Detect which cell encompasses the target text, then output its [X, Y] center coordinate. 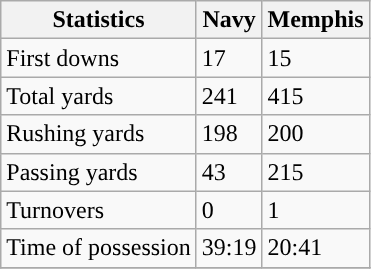
First downs [99, 58]
Navy [229, 20]
20:41 [316, 248]
Memphis [316, 20]
Total yards [99, 96]
0 [229, 210]
Turnovers [99, 210]
215 [316, 172]
Rushing yards [99, 134]
17 [229, 58]
15 [316, 58]
241 [229, 96]
43 [229, 172]
200 [316, 134]
1 [316, 210]
39:19 [229, 248]
415 [316, 96]
Statistics [99, 20]
198 [229, 134]
Passing yards [99, 172]
Time of possession [99, 248]
